Return (X, Y) of the center of cell containing provided text 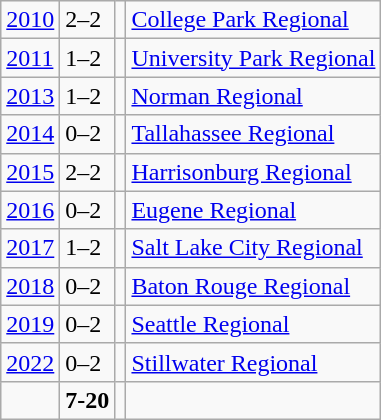
Harrisonburg Regional (254, 172)
2013 (30, 96)
2014 (30, 134)
2010 (30, 20)
Seattle Regional (254, 324)
Eugene Regional (254, 210)
Norman Regional (254, 96)
2011 (30, 58)
Salt Lake City Regional (254, 248)
2018 (30, 286)
Stillwater Regional (254, 362)
7-20 (88, 400)
College Park Regional (254, 20)
2015 (30, 172)
Tallahassee Regional (254, 134)
Baton Rouge Regional (254, 286)
2017 (30, 248)
2022 (30, 362)
2016 (30, 210)
University Park Regional (254, 58)
2019 (30, 324)
